Provide the [x, y] coordinate of the cell's center where the given text is located.  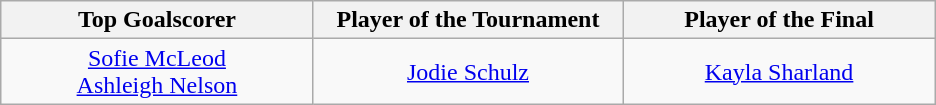
Player of the Tournament [468, 20]
Kayla Sharland [780, 72]
Sofie McLeod Ashleigh Nelson [156, 72]
Jodie Schulz [468, 72]
Top Goalscorer [156, 20]
Player of the Final [780, 20]
